Search for the cell housing the specified text and yield its (X, Y) center coordinate. 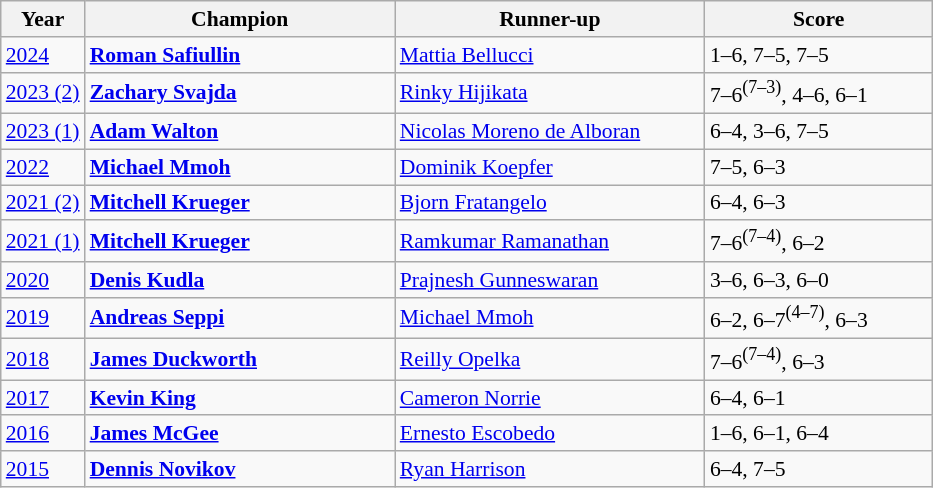
2023 (2) (43, 92)
Roman Safiullin (240, 55)
Ernesto Escobedo (550, 434)
Reilly Opelka (550, 360)
6–2, 6–7(4–7), 6–3 (819, 318)
7–6(7–3), 4–6, 6–1 (819, 92)
2015 (43, 469)
6–4, 6–1 (819, 398)
1–6, 7–5, 7–5 (819, 55)
7–5, 6–3 (819, 167)
Kevin King (240, 398)
2024 (43, 55)
7–6(7–4), 6–3 (819, 360)
2022 (43, 167)
6–4, 3–6, 7–5 (819, 132)
Runner-up (550, 19)
Denis Kudla (240, 280)
Dennis Novikov (240, 469)
Dominik Koepfer (550, 167)
2017 (43, 398)
Zachary Svajda (240, 92)
2023 (1) (43, 132)
Ryan Harrison (550, 469)
Rinky Hijikata (550, 92)
Score (819, 19)
Champion (240, 19)
2021 (1) (43, 242)
James Duckworth (240, 360)
Andreas Seppi (240, 318)
Prajnesh Gunneswaran (550, 280)
Bjorn Fratangelo (550, 203)
Nicolas Moreno de Alboran (550, 132)
Adam Walton (240, 132)
1–6, 6–1, 6–4 (819, 434)
6–4, 6–3 (819, 203)
Cameron Norrie (550, 398)
2021 (2) (43, 203)
2018 (43, 360)
2019 (43, 318)
2020 (43, 280)
Year (43, 19)
7–6(7–4), 6–2 (819, 242)
Ramkumar Ramanathan (550, 242)
6–4, 7–5 (819, 469)
2016 (43, 434)
James McGee (240, 434)
Mattia Bellucci (550, 55)
3–6, 6–3, 6–0 (819, 280)
